Identify which cell holds the provided text, then report its (x, y) central coordinate. 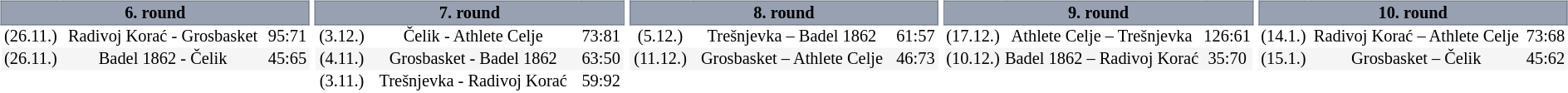
Grosbasket – Athlete Celje (792, 60)
(14.1.) (1284, 37)
7. round (470, 12)
Trešnjevka - Radivoj Korać (473, 81)
(5.12.) (659, 37)
6. round (154, 12)
(15.1.) (1284, 60)
Čelik - Athlete Celje (473, 37)
Badel 1862 - Čelik (163, 60)
Radivoj Korać - Grosbasket (163, 37)
35:70 (1227, 60)
61:57 (915, 37)
46:73 (915, 60)
(4.11.) (342, 60)
63:50 (601, 60)
(11.12.) (659, 60)
9. round (1098, 12)
126:61 (1227, 37)
(17.12.) (973, 37)
Badel 1862 – Radivoj Korać (1101, 60)
45:65 (287, 60)
10. round (1414, 12)
Trešnjevka – Badel 1862 (792, 37)
Grosbasket - Badel 1862 (473, 60)
(10.12.) (973, 60)
(3.12.) (342, 37)
(3.11.) (342, 81)
95:71 (287, 37)
73:81 (601, 37)
73:68 (1545, 37)
59:92 (601, 81)
Grosbasket – Čelik (1416, 60)
45:62 (1545, 60)
Radivoj Korać – Athlete Celje (1416, 37)
Athlete Celje – Trešnjevka (1101, 37)
8. round (784, 12)
